Find where the given text appears and provide that cell's center as [x, y] coordinate. 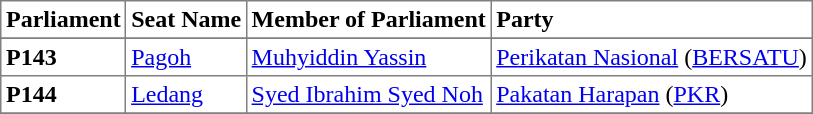
P144 [64, 95]
Party [652, 20]
Member of Parliament [368, 20]
Ledang [186, 95]
Parliament [64, 20]
Perikatan Nasional (BERSATU) [652, 57]
Syed Ibrahim Syed Noh [368, 95]
Seat Name [186, 20]
P143 [64, 57]
Pakatan Harapan (PKR) [652, 95]
Muhyiddin Yassin [368, 57]
Pagoh [186, 57]
